Search for the cell housing the specified text and yield its (x, y) center coordinate. 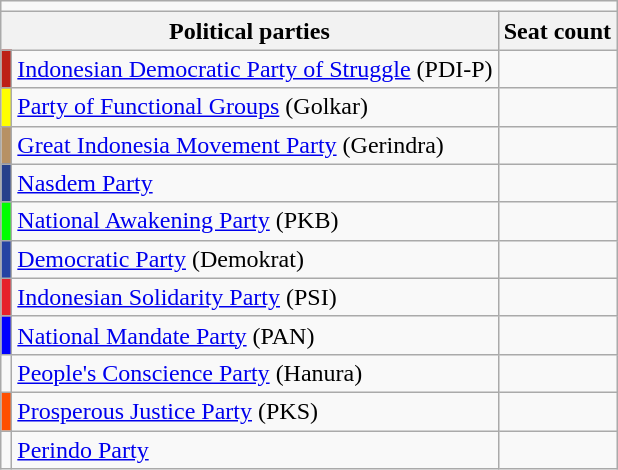
Political parties (250, 31)
National Awakening Party (PKB) (255, 221)
Indonesian Solidarity Party (PSI) (255, 297)
Perindo Party (255, 449)
Prosperous Justice Party (PKS) (255, 411)
Party of Functional Groups (Golkar) (255, 107)
People's Conscience Party (Hanura) (255, 373)
Great Indonesia Movement Party (Gerindra) (255, 145)
Democratic Party (Demokrat) (255, 259)
National Mandate Party (PAN) (255, 335)
Seat count (557, 31)
Nasdem Party (255, 183)
Indonesian Democratic Party of Struggle (PDI-P) (255, 69)
